Locate the cell with the specified text and output its (X, Y) center coordinate. 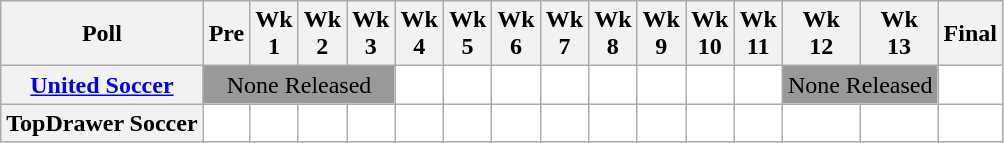
Wk2 (322, 34)
Wk12 (821, 34)
Wk1 (274, 34)
Wk3 (371, 34)
Wk5 (467, 34)
Pre (226, 34)
TopDrawer Soccer (102, 123)
Wk11 (758, 34)
Wk10 (710, 34)
Final (970, 34)
Wk13 (899, 34)
Poll (102, 34)
Wk6 (516, 34)
Wk9 (661, 34)
Wk8 (613, 34)
United Soccer (102, 85)
Wk7 (564, 34)
Wk4 (419, 34)
